Determine the (x, y) coordinate at the center of the cell enclosing the given text.  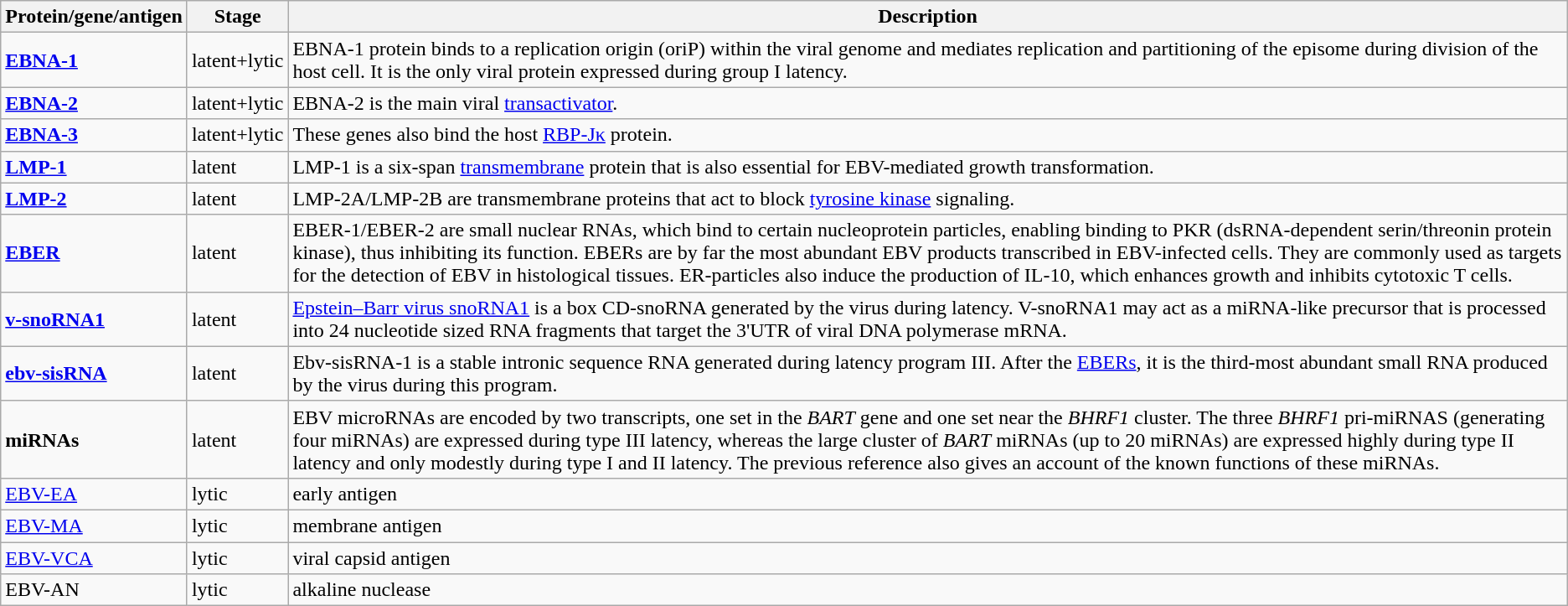
EBNA-2 is the main viral transactivator. (928, 103)
Protein/gene/antigen (94, 17)
early antigen (928, 494)
EBV-AN (94, 590)
EBNA-2 (94, 103)
LMP-1 (94, 167)
EBV-MA (94, 526)
EBNA-1 (94, 60)
These genes also bind the host RBP-Jκ protein. (928, 135)
v-snoRNA1 (94, 319)
EBV-VCA (94, 557)
EBER (94, 253)
Description (928, 17)
miRNAs (94, 439)
Stage (238, 17)
EBNA-3 (94, 135)
LMP-2A/LMP-2B are transmembrane proteins that act to block tyrosine kinase signaling. (928, 199)
LMP-2 (94, 199)
viral capsid antigen (928, 557)
membrane antigen (928, 526)
EBV-EA (94, 494)
alkaline nuclease (928, 590)
ebv-sisRNA (94, 374)
LMP-1 is a six-span transmembrane protein that is also essential for EBV-mediated growth transformation. (928, 167)
